Output the (X, Y) coordinate of the center of the cell containing the given text.  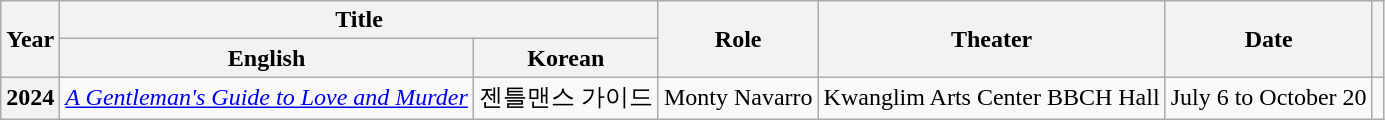
Title (360, 20)
Year (30, 39)
A Gentleman's Guide to Love and Murder (266, 98)
Korean (566, 58)
July 6 to October 20 (1268, 98)
Date (1268, 39)
2024 (30, 98)
English (266, 58)
젠틀맨스 가이드 (566, 98)
Role (738, 39)
Theater (992, 39)
Monty Navarro (738, 98)
Kwanglim Arts Center BBCH Hall (992, 98)
